Detect which cell encompasses the target text, then output its (X, Y) center coordinate. 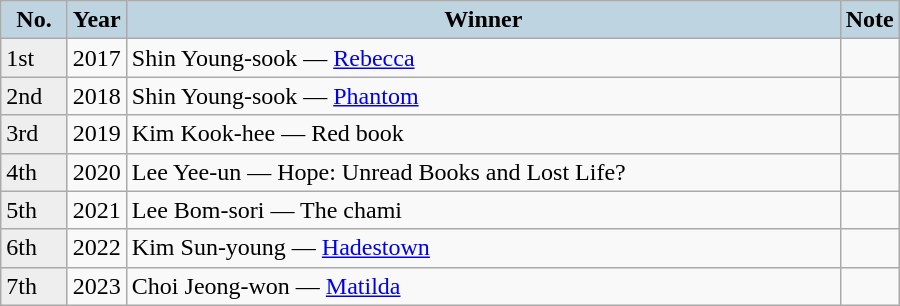
Kim Kook-hee — Red book (483, 134)
2021 (96, 210)
Winner (483, 20)
Shin Young-sook — Rebecca (483, 58)
6th (34, 248)
2018 (96, 96)
Note (870, 20)
1st (34, 58)
5th (34, 210)
Lee Bom-sori — The chami (483, 210)
Choi Jeong-won — Matilda (483, 286)
2nd (34, 96)
2022 (96, 248)
2019 (96, 134)
Kim Sun-young — Hadestown (483, 248)
2020 (96, 172)
7th (34, 286)
No. (34, 20)
2023 (96, 286)
4th (34, 172)
2017 (96, 58)
Lee Yee-un — Hope: Unread Books and Lost Life? (483, 172)
Year (96, 20)
3rd (34, 134)
Shin Young-sook — Phantom (483, 96)
